Capture the cell that displays the provided text and extract its [x, y] central coordinate. 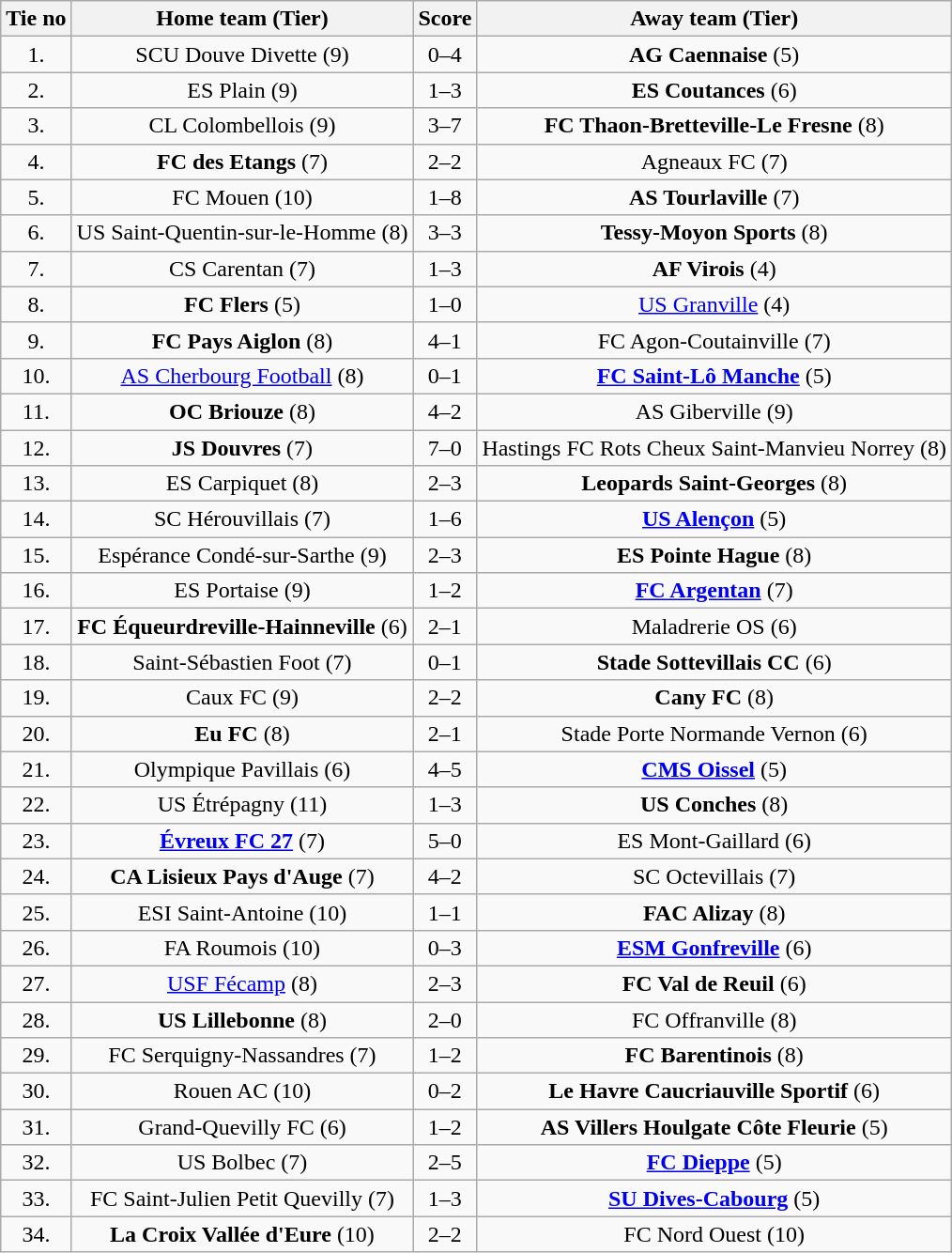
AS Cherbourg Football (8) [242, 376]
FC des Etangs (7) [242, 162]
US Étrépagny (11) [242, 805]
ES Mont-Gaillard (6) [714, 841]
SCU Douve Divette (9) [242, 54]
Stade Porte Normande Vernon (6) [714, 734]
US Conches (8) [714, 805]
25. [36, 912]
FC Barentinois (8) [714, 1056]
1–6 [445, 519]
FC Serquigny-Nassandres (7) [242, 1056]
FC Équeurdreville-Hainneville (6) [242, 626]
JS Douvres (7) [242, 448]
SC Hérouvillais (7) [242, 519]
32. [36, 1163]
FC Val de Reuil (6) [714, 983]
Le Havre Caucriauville Sportif (6) [714, 1091]
Stade Sottevillais CC (6) [714, 662]
33. [36, 1199]
FC Pays Aiglon (8) [242, 340]
Tie no [36, 19]
10. [36, 376]
24. [36, 876]
3–7 [445, 126]
Espérance Condé-sur-Sarthe (9) [242, 555]
SC Octevillais (7) [714, 876]
0–3 [445, 948]
Cany FC (8) [714, 698]
3–3 [445, 233]
AF Virois (4) [714, 269]
7. [36, 269]
La Croix Vallée d'Eure (10) [242, 1234]
FAC Alizay (8) [714, 912]
FC Argentan (7) [714, 591]
FC Flers (5) [242, 304]
ESI Saint-Antoine (10) [242, 912]
5–0 [445, 841]
Leopards Saint-Georges (8) [714, 484]
FC Dieppe (5) [714, 1163]
FC Nord Ouest (10) [714, 1234]
13. [36, 484]
28. [36, 1019]
18. [36, 662]
2. [36, 90]
AS Tourlaville (7) [714, 197]
1–0 [445, 304]
0–4 [445, 54]
31. [36, 1127]
CS Carentan (7) [242, 269]
USF Fécamp (8) [242, 983]
AS Villers Houlgate Côte Fleurie (5) [714, 1127]
Away team (Tier) [714, 19]
1–8 [445, 197]
7–0 [445, 448]
US Bolbec (7) [242, 1163]
AS Giberville (9) [714, 411]
ESM Gonfreville (6) [714, 948]
ES Carpiquet (8) [242, 484]
FC Offranville (8) [714, 1019]
14. [36, 519]
Rouen AC (10) [242, 1091]
4–5 [445, 769]
AG Caennaise (5) [714, 54]
4–1 [445, 340]
9. [36, 340]
Tessy-Moyon Sports (8) [714, 233]
CMS Oissel (5) [714, 769]
Agneaux FC (7) [714, 162]
Caux FC (9) [242, 698]
US Alençon (5) [714, 519]
6. [36, 233]
15. [36, 555]
30. [36, 1091]
Hastings FC Rots Cheux Saint-Manvieu Norrey (8) [714, 448]
FC Agon-Coutainville (7) [714, 340]
FC Saint-Julien Petit Quevilly (7) [242, 1199]
SU Dives-Cabourg (5) [714, 1199]
12. [36, 448]
Évreux FC 27 (7) [242, 841]
OC Briouze (8) [242, 411]
FC Thaon-Bretteville-Le Fresne (8) [714, 126]
19. [36, 698]
US Lillebonne (8) [242, 1019]
20. [36, 734]
26. [36, 948]
3. [36, 126]
CL Colombellois (9) [242, 126]
ES Pointe Hague (8) [714, 555]
Grand-Quevilly FC (6) [242, 1127]
1–1 [445, 912]
FC Mouen (10) [242, 197]
11. [36, 411]
0–2 [445, 1091]
ES Plain (9) [242, 90]
27. [36, 983]
2–5 [445, 1163]
Maladrerie OS (6) [714, 626]
Olympique Pavillais (6) [242, 769]
CA Lisieux Pays d'Auge (7) [242, 876]
ES Portaise (9) [242, 591]
FA Roumois (10) [242, 948]
Score [445, 19]
ES Coutances (6) [714, 90]
Saint-Sébastien Foot (7) [242, 662]
16. [36, 591]
21. [36, 769]
Eu FC (8) [242, 734]
5. [36, 197]
US Granville (4) [714, 304]
4. [36, 162]
2–0 [445, 1019]
8. [36, 304]
FC Saint-Lô Manche (5) [714, 376]
22. [36, 805]
Home team (Tier) [242, 19]
34. [36, 1234]
17. [36, 626]
1. [36, 54]
23. [36, 841]
US Saint-Quentin-sur-le-Homme (8) [242, 233]
29. [36, 1056]
